Identify which cell holds the provided text, then report its [X, Y] central coordinate. 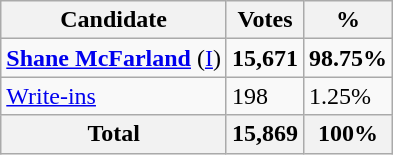
Write-ins [114, 96]
100% [348, 134]
% [348, 20]
Shane McFarland (I) [114, 58]
198 [264, 96]
15,869 [264, 134]
98.75% [348, 58]
15,671 [264, 58]
Total [114, 134]
Candidate [114, 20]
Votes [264, 20]
1.25% [348, 96]
